Pinpoint the cell where the given text exists, returning its (X, Y) midpoint coordinate. 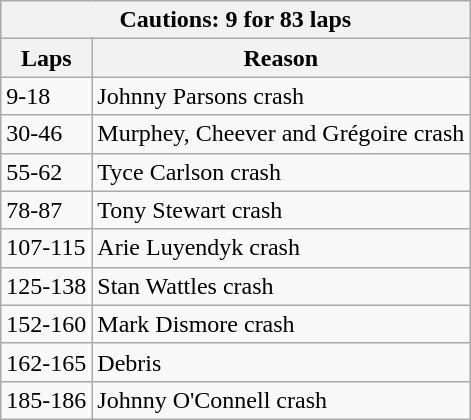
Laps (46, 58)
152-160 (46, 324)
107-115 (46, 248)
Reason (281, 58)
Johnny Parsons crash (281, 96)
Cautions: 9 for 83 laps (236, 20)
162-165 (46, 362)
Mark Dismore crash (281, 324)
78-87 (46, 210)
Tony Stewart crash (281, 210)
Murphey, Cheever and Grégoire crash (281, 134)
Arie Luyendyk crash (281, 248)
55-62 (46, 172)
9-18 (46, 96)
Stan Wattles crash (281, 286)
Johnny O'Connell crash (281, 400)
Debris (281, 362)
30-46 (46, 134)
185-186 (46, 400)
125-138 (46, 286)
Tyce Carlson crash (281, 172)
